Identify which cell holds the provided text, then report its (X, Y) central coordinate. 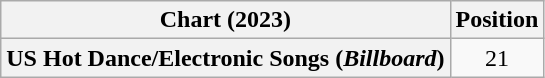
Position (497, 20)
US Hot Dance/Electronic Songs (Billboard) (226, 58)
Chart (2023) (226, 20)
21 (497, 58)
